Locate the cell with the specified text and output its (x, y) center coordinate. 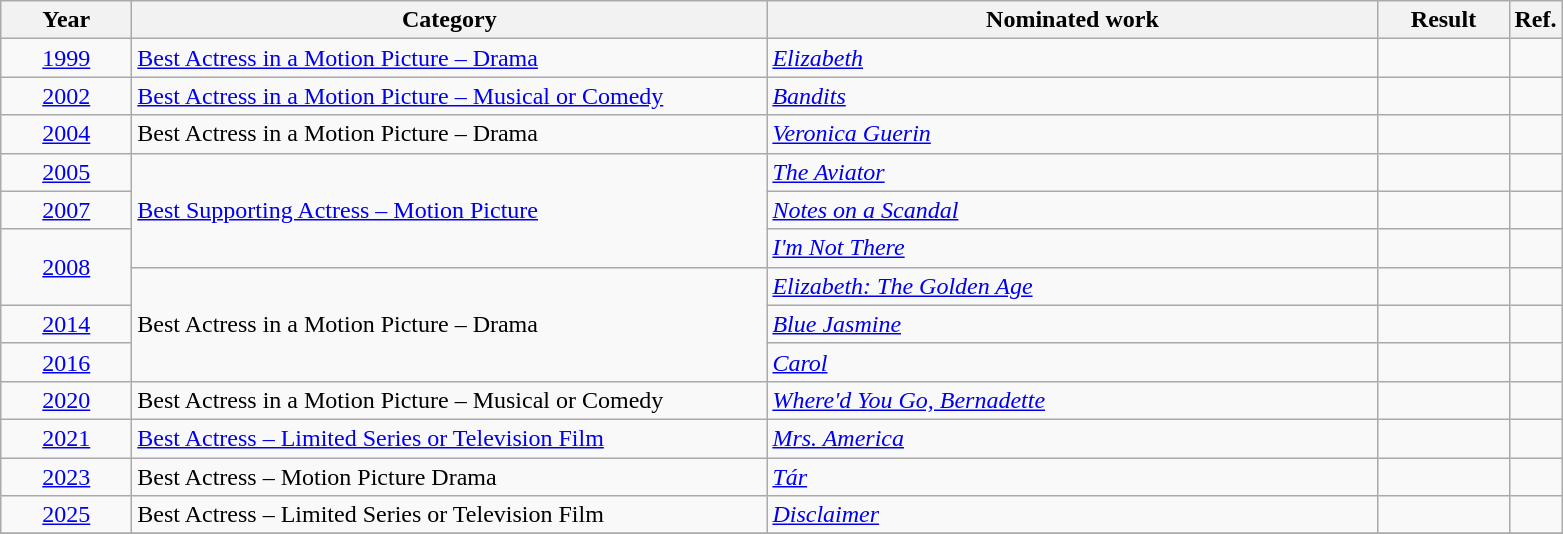
Nominated work (1072, 20)
2007 (66, 210)
Notes on a Scandal (1072, 210)
Where'd You Go, Bernadette (1072, 400)
Best Supporting Actress – Motion Picture (450, 210)
I'm Not There (1072, 248)
Disclaimer (1072, 515)
2014 (66, 324)
Year (66, 20)
Best Actress – Motion Picture Drama (450, 477)
Mrs. America (1072, 438)
Blue Jasmine (1072, 324)
2021 (66, 438)
Elizabeth (1072, 58)
Result (1444, 20)
Category (450, 20)
1999 (66, 58)
2025 (66, 515)
Veronica Guerin (1072, 134)
2004 (66, 134)
2023 (66, 477)
Tár (1072, 477)
2002 (66, 96)
Bandits (1072, 96)
Ref. (1536, 20)
2008 (66, 267)
2020 (66, 400)
Elizabeth: The Golden Age (1072, 286)
The Aviator (1072, 172)
2005 (66, 172)
Carol (1072, 362)
2016 (66, 362)
